Scan for the cell matching the given text and deliver its [X, Y] coordinate at center. 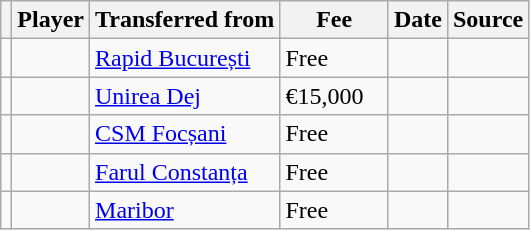
Player [51, 20]
Transferred from [185, 20]
Source [488, 20]
Maribor [185, 210]
Rapid București [185, 58]
Date [418, 20]
Fee [334, 20]
€15,000 [334, 96]
CSM Focșani [185, 134]
Farul Constanța [185, 172]
Unirea Dej [185, 96]
